Locate the cell with the specified text and output its (X, Y) center coordinate. 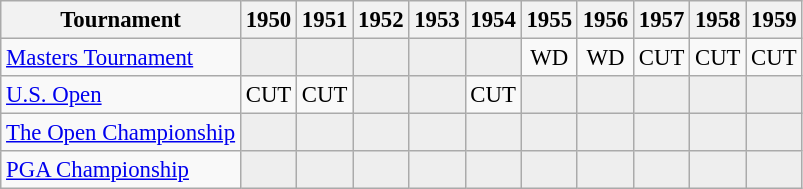
Tournament (121, 20)
1957 (661, 20)
1958 (718, 20)
1950 (268, 20)
PGA Championship (121, 170)
1951 (325, 20)
1956 (605, 20)
1953 (437, 20)
1954 (493, 20)
Masters Tournament (121, 58)
1955 (549, 20)
1952 (381, 20)
U.S. Open (121, 95)
The Open Championship (121, 133)
1959 (774, 20)
